Return the [x, y] coordinate for the center point of the cell that contains the specified text.  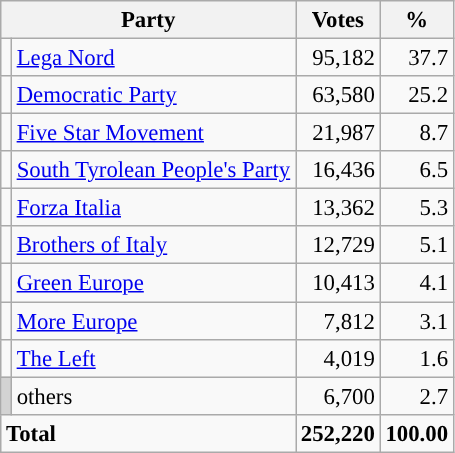
2.7 [416, 396]
More Europe [153, 321]
63,580 [338, 95]
37.7 [416, 58]
others [153, 396]
Forza Italia [153, 208]
Lega Nord [153, 58]
Total [148, 433]
12,729 [338, 245]
100.00 [416, 433]
13,362 [338, 208]
21,987 [338, 133]
25.2 [416, 95]
6,700 [338, 396]
95,182 [338, 58]
South Tyrolean People's Party [153, 170]
The Left [153, 358]
5.3 [416, 208]
Party [148, 20]
Green Europe [153, 283]
3.1 [416, 321]
4,019 [338, 358]
10,413 [338, 283]
4.1 [416, 283]
7,812 [338, 321]
1.6 [416, 358]
Votes [338, 20]
Five Star Movement [153, 133]
Brothers of Italy [153, 245]
16,436 [338, 170]
Democratic Party [153, 95]
252,220 [338, 433]
6.5 [416, 170]
8.7 [416, 133]
5.1 [416, 245]
% [416, 20]
